From the cell containing the given text, extract its center point as (X, Y) coordinate. 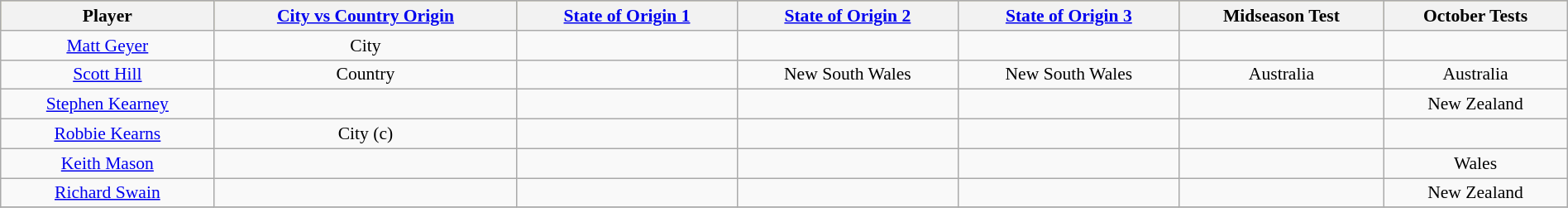
State of Origin 3 (1069, 16)
City vs Country Origin (366, 16)
Wales (1475, 163)
Midseason Test (1282, 16)
City (c) (366, 134)
Stephen Kearney (108, 104)
City (366, 46)
Country (366, 75)
State of Origin 1 (627, 16)
Keith Mason (108, 163)
Robbie Kearns (108, 134)
Richard Swain (108, 193)
October Tests (1475, 16)
Scott Hill (108, 75)
Player (108, 16)
State of Origin 2 (848, 16)
Matt Geyer (108, 46)
